Capture the cell that displays the provided text and extract its (x, y) central coordinate. 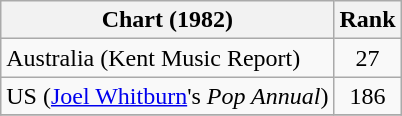
186 (368, 96)
27 (368, 58)
Chart (1982) (168, 20)
Rank (368, 20)
US (Joel Whitburn's Pop Annual) (168, 96)
Australia (Kent Music Report) (168, 58)
